Identify which cell holds the provided text, then report its (x, y) central coordinate. 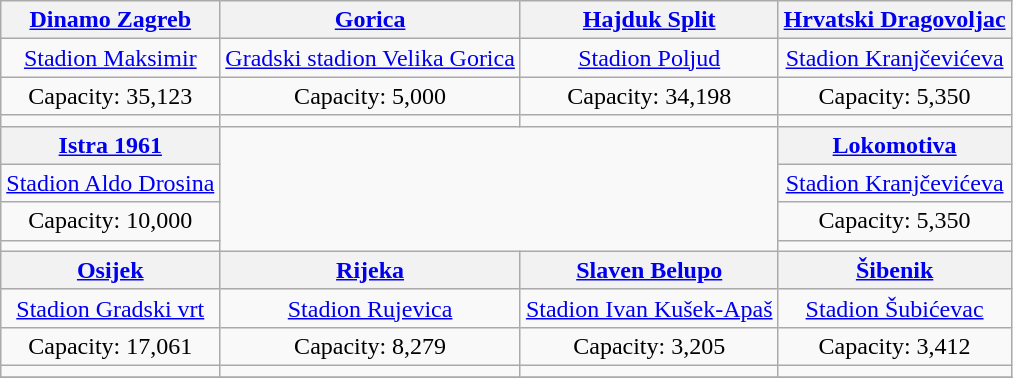
Capacity: 17,061 (110, 346)
Stadion Maksimir (110, 58)
Šibenik (894, 270)
Stadion Aldo Drosina (110, 183)
Capacity: 3,412 (894, 346)
Capacity: 8,279 (370, 346)
Capacity: 34,198 (649, 96)
Stadion Ivan Kušek-Apaš (649, 308)
Stadion Rujevica (370, 308)
Gradski stadion Velika Gorica (370, 58)
Capacity: 3,205 (649, 346)
Stadion Gradski vrt (110, 308)
Stadion Šubićevac (894, 308)
Istra 1961 (110, 145)
Slaven Belupo (649, 270)
Stadion Poljud (649, 58)
Capacity: 5,000 (370, 96)
Dinamo Zagreb (110, 20)
Lokomotiva (894, 145)
Rijeka (370, 270)
Capacity: 35,123 (110, 96)
Hajduk Split (649, 20)
Capacity: 10,000 (110, 221)
Gorica (370, 20)
Osijek (110, 270)
Hrvatski Dragovoljac (894, 20)
